Search for the cell housing the specified text and yield its (x, y) center coordinate. 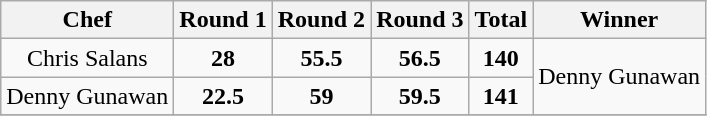
Round 2 (321, 20)
56.5 (420, 58)
Round 3 (420, 20)
28 (223, 58)
141 (501, 96)
59 (321, 96)
22.5 (223, 96)
Chef (88, 20)
140 (501, 58)
59.5 (420, 96)
Winner (620, 20)
Round 1 (223, 20)
Chris Salans (88, 58)
Total (501, 20)
55.5 (321, 58)
